Find where the given text appears and provide that cell's center as [X, Y] coordinate. 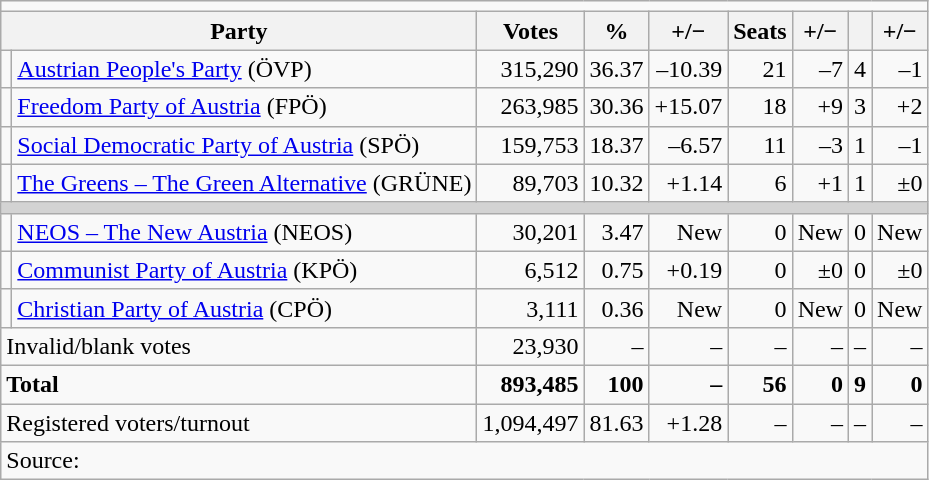
+15.07 [688, 107]
56 [760, 384]
263,985 [530, 107]
Registered voters/turnout [239, 423]
Freedom Party of Austria (FPÖ) [244, 107]
Source: [464, 461]
18 [760, 107]
6,512 [530, 270]
4 [860, 69]
The Greens – The Green Alternative (GRÜNE) [244, 183]
36.37 [616, 69]
–6.57 [688, 145]
% [616, 31]
10.32 [616, 183]
Seats [760, 31]
+2 [900, 107]
89,703 [530, 183]
Communist Party of Austria (KPÖ) [244, 270]
0.75 [616, 270]
+0.19 [688, 270]
+1.14 [688, 183]
6 [760, 183]
0.36 [616, 308]
100 [616, 384]
–7 [820, 69]
9 [860, 384]
NEOS – The New Austria (NEOS) [244, 232]
30.36 [616, 107]
Austrian People's Party (ÖVP) [244, 69]
3 [860, 107]
–3 [820, 145]
30,201 [530, 232]
893,485 [530, 384]
Votes [530, 31]
Party [239, 31]
11 [760, 145]
159,753 [530, 145]
+1 [820, 183]
Invalid/blank votes [239, 346]
3.47 [616, 232]
–10.39 [688, 69]
+9 [820, 107]
21 [760, 69]
Total [239, 384]
Christian Party of Austria (CPÖ) [244, 308]
18.37 [616, 145]
3,111 [530, 308]
81.63 [616, 423]
1,094,497 [530, 423]
23,930 [530, 346]
Social Democratic Party of Austria (SPÖ) [244, 145]
+1.28 [688, 423]
315,290 [530, 69]
